Determine the [x, y] coordinate at the center of the cell enclosing the given text.  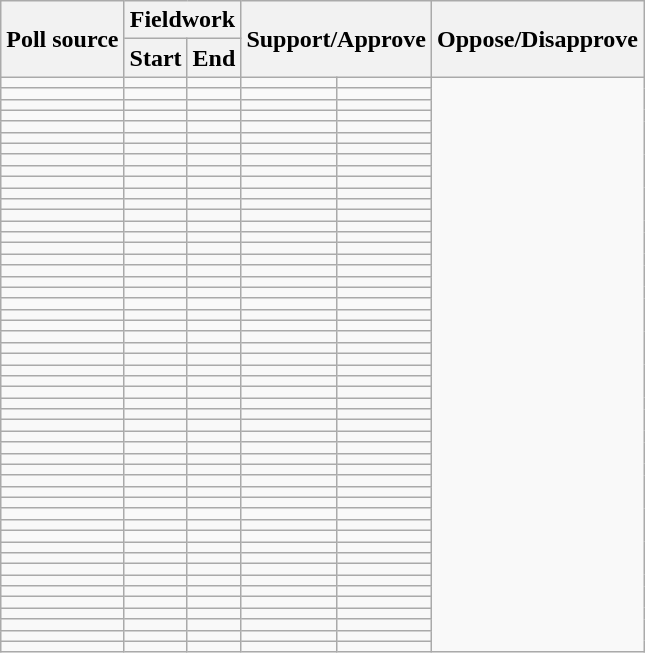
Start [156, 58]
Poll source [62, 39]
Support/Approve [336, 39]
Fieldwork [182, 20]
End [214, 58]
Oppose/Disapprove [538, 39]
